Determine the (X, Y) coordinate at the center of the cell enclosing the given text.  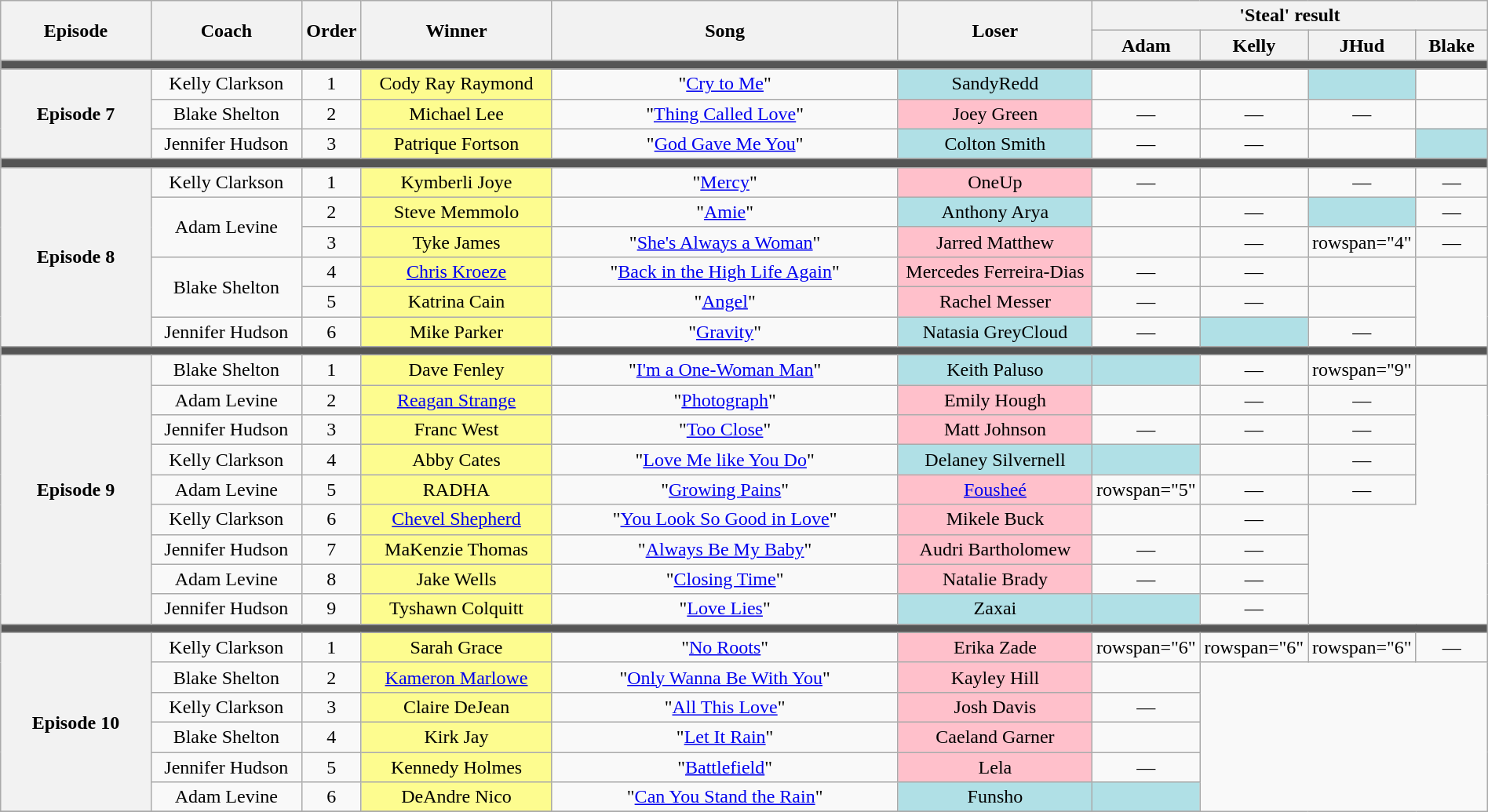
"Always Be My Baby" (725, 549)
Chevel Shepherd (457, 519)
Zaxai (995, 609)
"She's Always a Woman" (725, 242)
Jarred Matthew (995, 242)
Kennedy Holmes (457, 766)
Cody Ray Raymond (457, 84)
Tyshawn Colquitt (457, 609)
Erika Zade (995, 647)
"Can You Stand the Rain" (725, 797)
Anthony Arya (995, 212)
Blake (1452, 46)
Katrina Cain (457, 301)
"Love Me like You Do" (725, 460)
Chris Kroeze (457, 271)
Coach (226, 31)
"Cry to Me" (725, 84)
Lela (995, 766)
Order (331, 31)
Delaney Silvernell (995, 460)
"Let It Rain" (725, 737)
OneUp (995, 182)
"God Gave Me You" (725, 144)
Kelly (1254, 46)
Winner (457, 31)
MaKenzie Thomas (457, 549)
JHud (1362, 46)
rowspan="9" (1362, 370)
"I'm a One-Woman Man" (725, 370)
"Battlefield" (725, 766)
Episode 8 (75, 257)
"Amie" (725, 212)
rowspan="5" (1147, 490)
"Photograph" (725, 400)
"Too Close" (725, 430)
Abby Cates (457, 460)
Colton Smith (995, 144)
DeAndre Nico (457, 797)
Joey Green (995, 114)
Loser (995, 31)
rowspan="4" (1362, 242)
"You Look So Good in Love" (725, 519)
Michael Lee (457, 114)
Natalie Brady (995, 579)
Mercedes Ferreira-Dias (995, 271)
Sarah Grace (457, 647)
"Love Lies" (725, 609)
"All This Love" (725, 707)
Josh Davis (995, 707)
Rachel Messer (995, 301)
Kayley Hill (995, 677)
Claire DeJean (457, 707)
"Gravity" (725, 332)
Matt Johnson (995, 430)
Adam (1147, 46)
Keith Paluso (995, 370)
9 (331, 609)
7 (331, 549)
Episode 7 (75, 114)
"No Roots" (725, 647)
Dave Fenley (457, 370)
Kameron Marlowe (457, 677)
Patrique Fortson (457, 144)
Mikele Buck (995, 519)
'Steal' result (1290, 16)
Tyke James (457, 242)
Natasia GreyCloud (995, 332)
Funsho (995, 797)
Caeland Garner (995, 737)
"Thing Called Love" (725, 114)
Episode (75, 31)
Jake Wells (457, 579)
Emily Hough (995, 400)
"Only Wanna Be With You" (725, 677)
8 (331, 579)
SandyRedd (995, 84)
Kymberli Joye (457, 182)
"Mercy" (725, 182)
Fousheé (995, 490)
Reagan Strange (457, 400)
Song (725, 31)
RADHA (457, 490)
Steve Memmolo (457, 212)
Episode 10 (75, 722)
"Growing Pains" (725, 490)
Franc West (457, 430)
Kirk Jay (457, 737)
"Closing Time" (725, 579)
Mike Parker (457, 332)
"Back in the High Life Again" (725, 271)
Audri Bartholomew (995, 549)
"Angel" (725, 301)
Episode 9 (75, 490)
